Locate the cell with the specified text and output its (x, y) center coordinate. 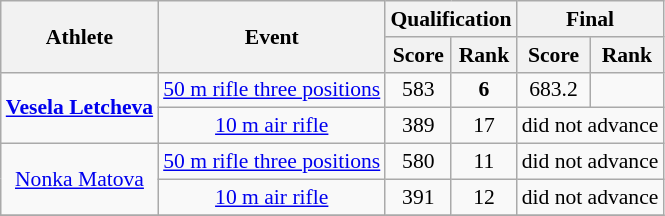
Vesela Letcheva (80, 108)
389 (418, 126)
17 (484, 126)
580 (418, 162)
12 (484, 197)
683.2 (554, 90)
Final (590, 19)
391 (418, 197)
583 (418, 90)
11 (484, 162)
Nonka Matova (80, 180)
Event (272, 36)
Qualification (450, 19)
Athlete (80, 36)
6 (484, 90)
